Extract the (X, Y) coordinate from the center of the cell holding the provided text.  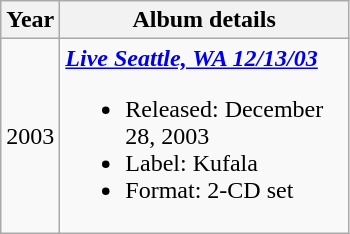
Album details (204, 20)
Live Seattle, WA 12/13/03Released: December 28, 2003Label: KufalaFormat: 2-CD set (204, 136)
Year (30, 20)
2003 (30, 136)
